Determine the [X, Y] coordinate at the center of the cell enclosing the given text.  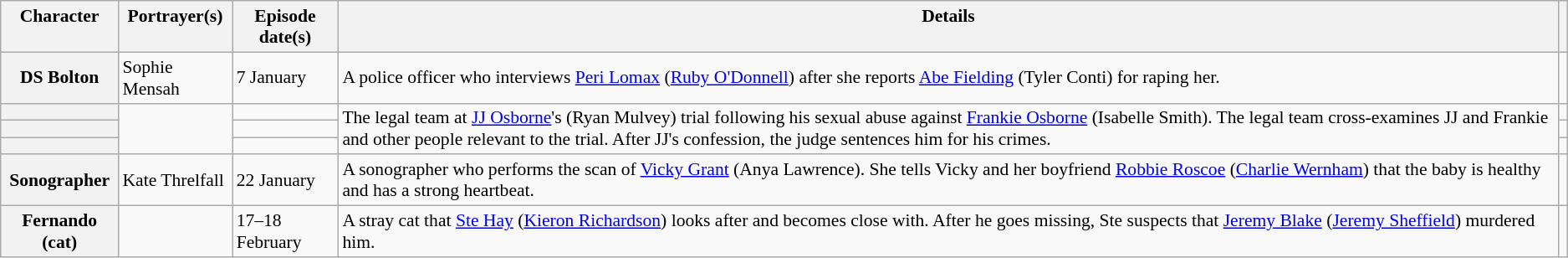
A police officer who interviews Peri Lomax (Ruby O'Donnell) after she reports Abe Fielding (Tyler Conti) for raping her. [948, 77]
Portrayer(s) [175, 27]
17–18 February [286, 231]
Sophie Mensah [175, 77]
22 January [286, 181]
Details [948, 27]
Kate Threlfall [175, 181]
Fernando (cat) [60, 231]
Episode date(s) [286, 27]
Sonographer [60, 181]
Character [60, 27]
7 January [286, 77]
DS Bolton [60, 77]
